From the cell containing the given text, extract its center point as (x, y) coordinate. 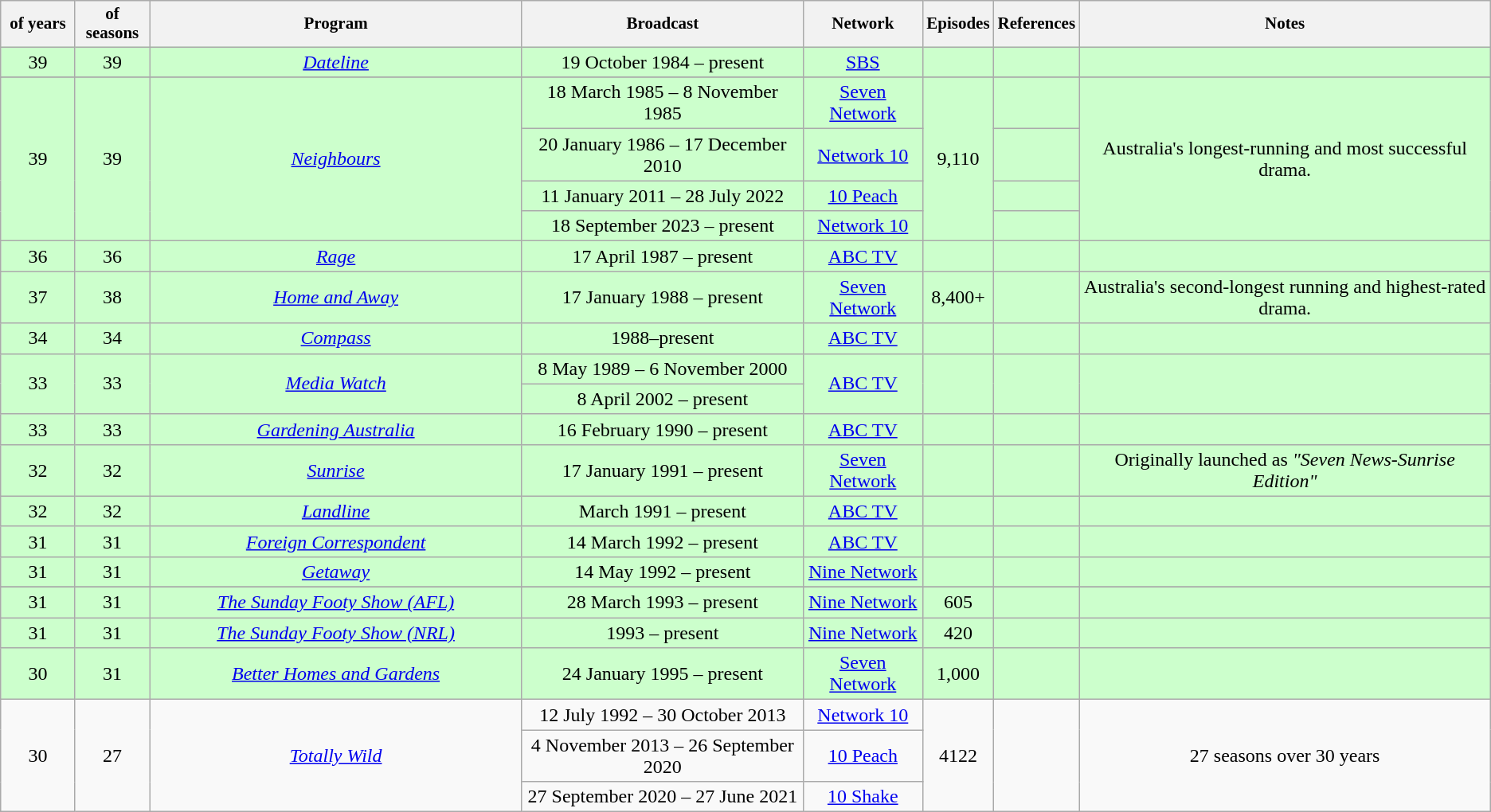
8 April 2002 – present (663, 399)
of seasons (112, 24)
Better Homes and Gardens (336, 673)
Getaway (336, 572)
17 April 1987 – present (663, 256)
8,400+ (957, 298)
Network (863, 24)
Gardening Australia (336, 429)
Episodes (957, 24)
14 March 1992 – present (663, 541)
Program (336, 24)
Australia's longest-running and most successful drama. (1285, 159)
Home and Away (336, 298)
420 (957, 633)
SBS (863, 62)
Media Watch (336, 384)
The Sunday Footy Show (AFL) (336, 603)
Totally Wild (336, 756)
8 May 1989 – 6 November 2000 (663, 369)
March 1991 – present (663, 511)
27 September 2020 – 27 June 2021 (663, 797)
Sunrise (336, 470)
18 March 1985 – 8 November 1985 (663, 103)
24 January 1995 – present (663, 673)
Rage (336, 256)
Notes (1285, 24)
19 October 1984 – present (663, 62)
9,110 (957, 159)
Dateline (336, 62)
Australia's second-longest running and highest-rated drama. (1285, 298)
Originally launched as "Seven News-Sunrise Edition" (1285, 470)
The Sunday Footy Show (NRL) (336, 633)
27 (112, 756)
4 November 2013 – 26 September 2020 (663, 756)
10 Shake (863, 797)
16 February 1990 – present (663, 429)
38 (112, 298)
Foreign Correspondent (336, 541)
Compass (336, 338)
4122 (957, 756)
1988–present (663, 338)
18 September 2023 – present (663, 226)
14 May 1992 – present (663, 572)
17 January 1988 – present (663, 298)
37 (38, 298)
28 March 1993 – present (663, 603)
20 January 1986 – 17 December 2010 (663, 154)
27 seasons over 30 years (1285, 756)
Broadcast (663, 24)
11 January 2011 – 28 July 2022 (663, 196)
12 July 1992 – 30 October 2013 (663, 715)
of years (38, 24)
1993 – present (663, 633)
Neighbours (336, 159)
Landline (336, 511)
17 January 1991 – present (663, 470)
References (1037, 24)
1,000 (957, 673)
605 (957, 603)
